Find where the given text appears and provide that cell's center as [X, Y] coordinate. 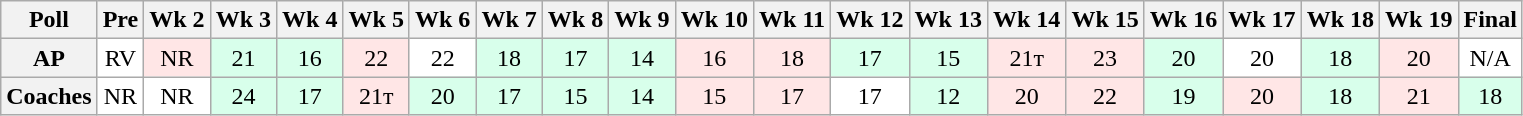
Wk 19 [1419, 20]
RV [120, 58]
AP [49, 58]
Wk 14 [1026, 20]
Wk 6 [442, 20]
Wk 15 [1105, 20]
Wk 18 [1340, 20]
Wk 5 [376, 20]
Wk 16 [1183, 20]
N/A [1490, 58]
Wk 9 [642, 20]
Final [1490, 20]
Wk 11 [792, 20]
Wk 8 [575, 20]
Wk 7 [509, 20]
12 [948, 96]
Wk 10 [714, 20]
Wk 4 [310, 20]
19 [1183, 96]
Coaches [49, 96]
Wk 13 [948, 20]
Pre [120, 20]
24 [243, 96]
23 [1105, 58]
Wk 3 [243, 20]
Wk 2 [177, 20]
Wk 17 [1262, 20]
Poll [49, 20]
Wk 12 [870, 20]
